Determine the [X, Y] coordinate at the center of the cell enclosing the given text.  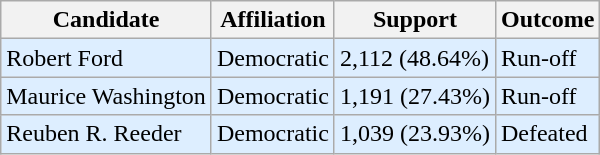
1,039 (23.93%) [414, 134]
Candidate [106, 20]
2,112 (48.64%) [414, 58]
Outcome [547, 20]
Maurice Washington [106, 96]
Defeated [547, 134]
1,191 (27.43%) [414, 96]
Support [414, 20]
Robert Ford [106, 58]
Reuben R. Reeder [106, 134]
Affiliation [272, 20]
